Scan for the cell matching the given text and deliver its (x, y) coordinate at center. 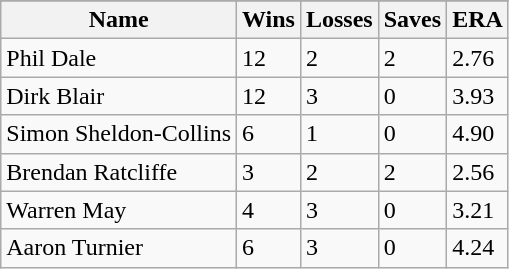
Aaron Turnier (119, 248)
Wins (269, 20)
4.90 (478, 134)
4 (269, 210)
Brendan Ratcliffe (119, 172)
ERA (478, 20)
3.21 (478, 210)
Saves (412, 20)
2.56 (478, 172)
Simon Sheldon-Collins (119, 134)
Name (119, 20)
3.93 (478, 96)
2.76 (478, 58)
Phil Dale (119, 58)
4.24 (478, 248)
1 (339, 134)
Losses (339, 20)
Warren May (119, 210)
Dirk Blair (119, 96)
